Return [X, Y] of the center of cell containing provided text 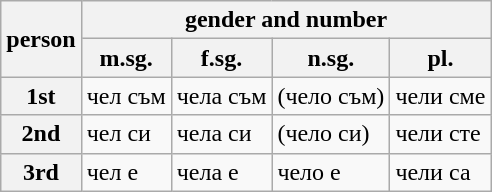
чела си [222, 134]
чели сте [440, 134]
чела е [222, 172]
person [41, 39]
1st [41, 96]
n.sg. [331, 58]
чели са [440, 172]
чели сме [440, 96]
pl. [440, 58]
f.sg. [222, 58]
2nd [41, 134]
(чело си) [331, 134]
gender and number [286, 20]
m.sg. [126, 58]
чел е [126, 172]
чел съм [126, 96]
3rd [41, 172]
чела съм [222, 96]
(чело съм) [331, 96]
чел си [126, 134]
чело е [331, 172]
